Capture the cell that displays the provided text and extract its (x, y) central coordinate. 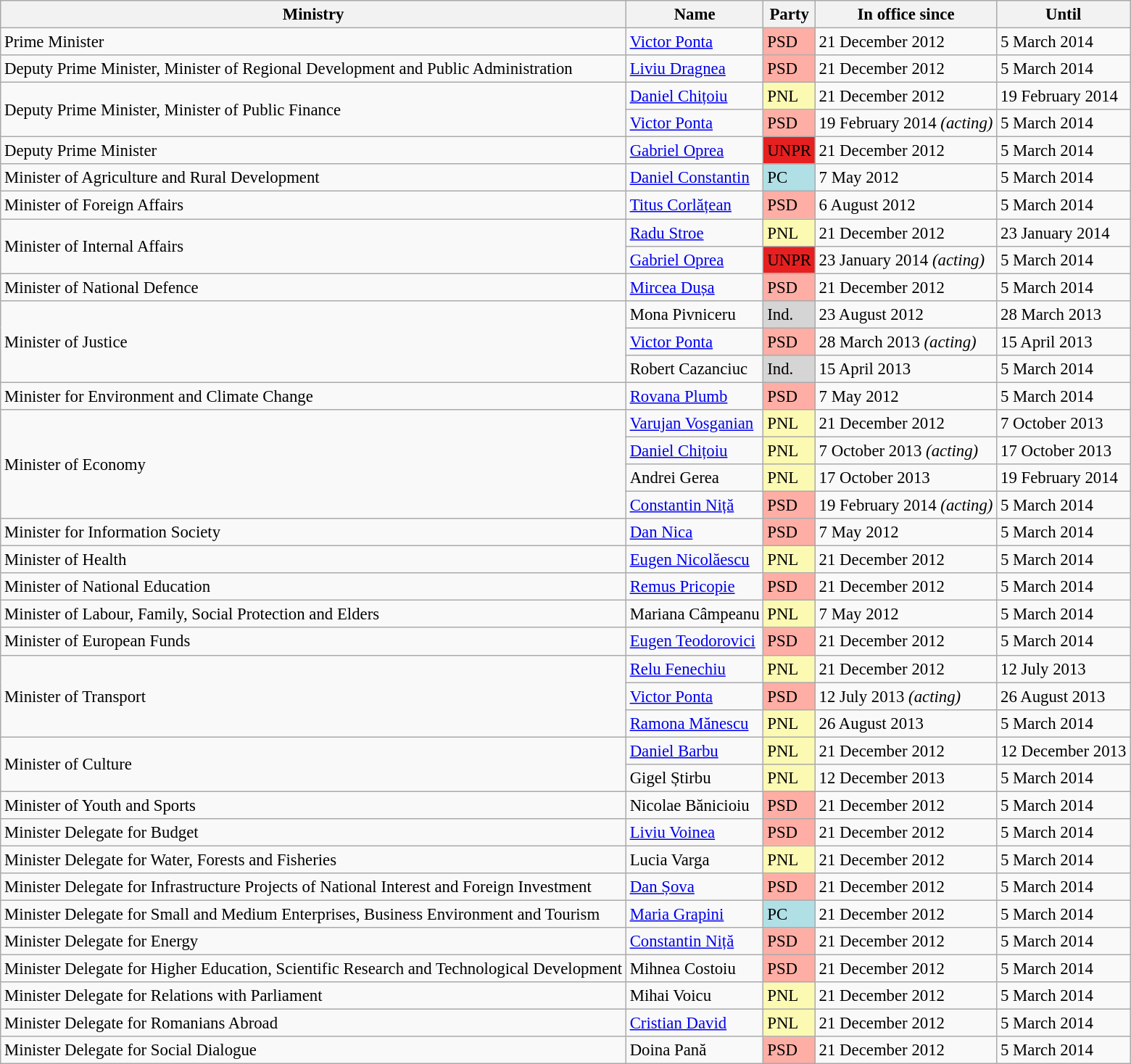
7 October 2013 (1064, 424)
Minister of Justice (313, 341)
Rovana Plumb (695, 396)
23 August 2012 (906, 314)
Minister of European Funds (313, 642)
Relu Fenechiu (695, 669)
28 March 2013 (1064, 314)
Robert Cazanciuc (695, 369)
Deputy Prime Minister, Minister of Public Finance (313, 110)
Minister for Environment and Climate Change (313, 396)
Name (695, 15)
In office since (906, 15)
6 August 2012 (906, 205)
Dan Nica (695, 532)
Minister of National Education (313, 587)
Lucia Varga (695, 859)
12 July 2013 (acting) (906, 696)
Liviu Dragnea (695, 69)
Maria Grapini (695, 915)
Party (789, 15)
Minister Delegate for Small and Medium Enterprises, Business Environment and Tourism (313, 915)
Minister of Culture (313, 764)
Mariana Câmpeanu (695, 614)
Minister of Transport (313, 696)
Ramona Mănescu (695, 723)
23 January 2014 (1064, 233)
Daniel Constantin (695, 178)
Minister of Labour, Family, Social Protection and Elders (313, 614)
Mircea Dușa (695, 287)
Cristian David (695, 1023)
Minister of Foreign Affairs (313, 205)
Eugen Nicolăescu (695, 560)
Minister of Agriculture and Rural Development (313, 178)
Mihai Voicu (695, 996)
Minister Delegate for Higher Education, Scientific Research and Technological Development (313, 969)
Minister of National Defence (313, 287)
Liviu Voinea (695, 833)
Andrei Gerea (695, 478)
Deputy Prime Minister (313, 151)
Radu Stroe (695, 233)
Daniel Barbu (695, 751)
Varujan Vosganian (695, 424)
Minister of Health (313, 560)
Minister Delegate for Budget (313, 833)
Minister for Information Society (313, 532)
Deputy Prime Minister, Minister of Regional Development and Public Administration (313, 69)
Mihnea Costoiu (695, 969)
Minister of Internal Affairs (313, 247)
Until (1064, 15)
Titus Corlățean (695, 205)
Dan Șova (695, 887)
7 October 2013 (acting) (906, 450)
Nicolae Bănicioiu (695, 805)
Minister Delegate for Infrastructure Projects of National Interest and Foreign Investment (313, 887)
Eugen Teodorovici (695, 642)
12 July 2013 (1064, 669)
Mona Pivniceru (695, 314)
Minister of Economy (313, 464)
Minister Delegate for Energy (313, 941)
Minister Delegate for Water, Forests and Fisheries (313, 859)
Minister Delegate for Relations with Parliament (313, 996)
Minister Delegate for Romanians Abroad (313, 1023)
28 March 2013 (acting) (906, 342)
23 January 2014 (acting) (906, 260)
Ministry (313, 15)
Remus Pricopie (695, 587)
Minister of Youth and Sports (313, 805)
Prime Minister (313, 42)
Gigel Știrbu (695, 778)
